Pinpoint the cell where the given text exists, returning its [x, y] midpoint coordinate. 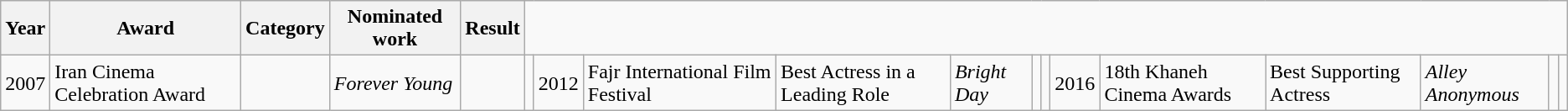
Best Actress in a Leading Role [864, 82]
Alley Anonymous [1484, 82]
2007 [25, 82]
Category [286, 29]
2016 [1075, 82]
Best Supporting Actress [1344, 82]
18th Khaneh Cinema Awards [1183, 82]
Bright Day [990, 82]
Award [146, 29]
Result [493, 29]
Fajr International Film Festival [679, 82]
Forever Young [395, 82]
Iran Cinema Celebration Award [146, 82]
Year [25, 29]
Nominated work [395, 29]
2012 [558, 82]
